Scan for the cell matching the given text and deliver its [x, y] coordinate at center. 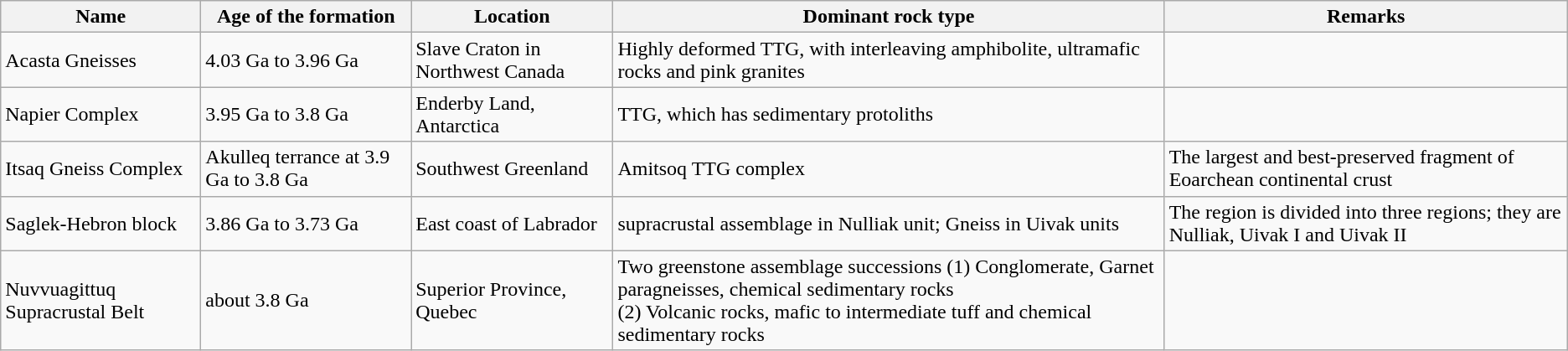
Enderby Land, Antarctica [513, 114]
Superior Province, Quebec [513, 300]
Slave Craton in Northwest Canada [513, 60]
3.95 Ga to 3.8 Ga [307, 114]
4.03 Ga to 3.96 Ga [307, 60]
Dominant rock type [889, 17]
TTG, which has sedimentary protoliths [889, 114]
Name [101, 17]
Highly deformed TTG, with interleaving amphibolite, ultramafic rocks and pink granites [889, 60]
3.86 Ga to 3.73 Ga [307, 223]
Nuvvuagittuq Supracrustal Belt [101, 300]
supracrustal assemblage in Nulliak unit; Gneiss in Uivak units [889, 223]
Napier Complex [101, 114]
East coast of Labrador [513, 223]
Saglek-Hebron block [101, 223]
Location [513, 17]
Age of the formation [307, 17]
The region is divided into three regions; they are Nulliak, Uivak I and Uivak II [1365, 223]
Itsaq Gneiss Complex [101, 169]
about 3.8 Ga [307, 300]
Remarks [1365, 17]
Southwest Greenland [513, 169]
Amitsoq TTG complex [889, 169]
Akulleq terrance at 3.9 Ga to 3.8 Ga [307, 169]
Acasta Gneisses [101, 60]
The largest and best-preserved fragment of Eoarchean continental crust [1365, 169]
